For the text-containing cell, return its midpoint in (x, y) coordinate format. 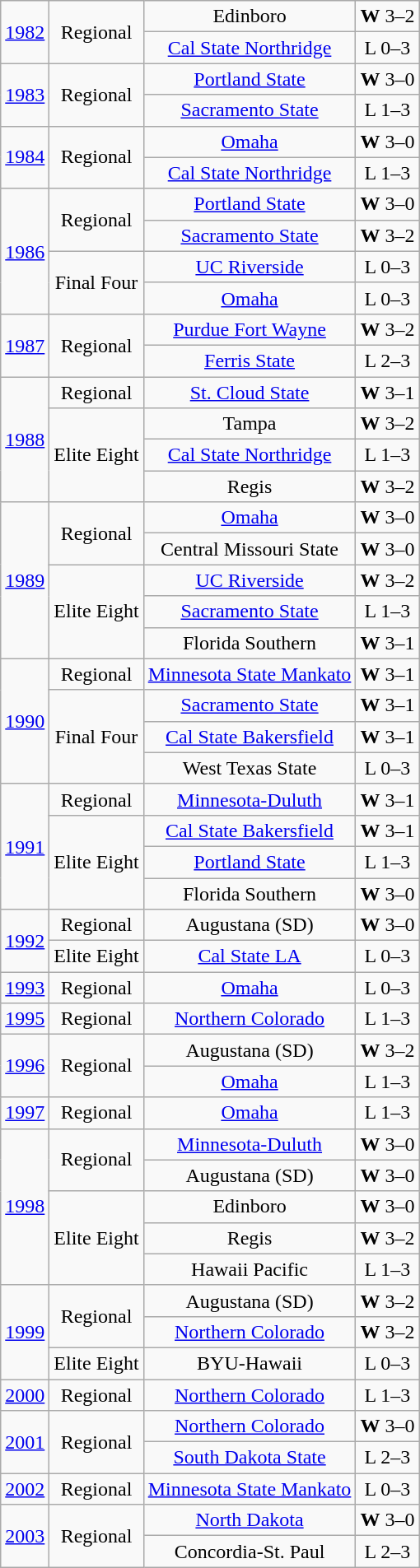
1989 (25, 580)
2003 (25, 1536)
Central Missouri State (250, 549)
1995 (25, 1019)
1986 (25, 251)
1991 (25, 846)
1982 (25, 32)
1997 (25, 1113)
St. Cloud State (250, 393)
Hawaii Pacific (250, 1269)
2001 (25, 1442)
BYU-Hawaii (250, 1363)
1983 (25, 95)
1999 (25, 1332)
2000 (25, 1395)
Concordia-St. Paul (250, 1552)
1990 (25, 721)
Cal State LA (250, 956)
North Dakota (250, 1520)
Purdue Fort Wayne (250, 329)
Ferris State (250, 361)
Tampa (250, 424)
South Dakota State (250, 1458)
1984 (25, 157)
1987 (25, 345)
1992 (25, 941)
1998 (25, 1207)
1988 (25, 440)
1996 (25, 1066)
West Texas State (250, 768)
1993 (25, 988)
2002 (25, 1489)
